Determine the [X, Y] coordinate at the center of the cell enclosing the given text.  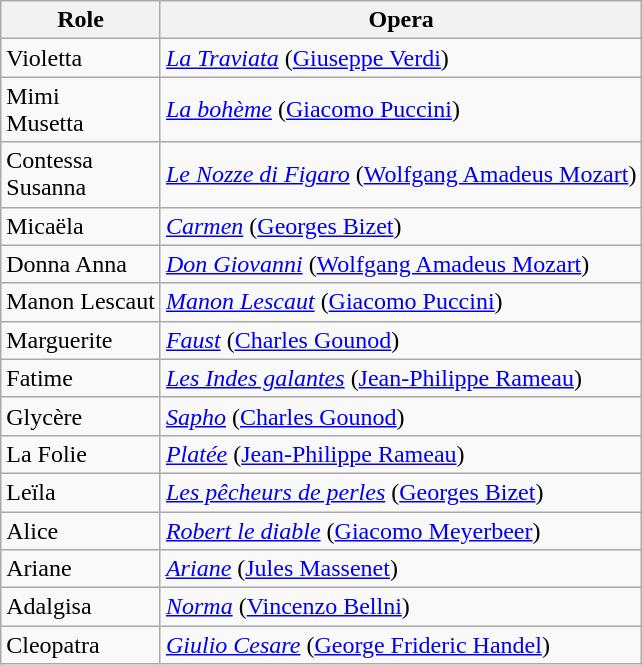
Ariane [81, 569]
Fatime [81, 378]
La bohème (Giacomo Puccini) [401, 110]
Marguerite [81, 340]
Donna Anna [81, 264]
Opera [401, 20]
La Folie [81, 454]
Les Indes galantes (Jean-Philippe Rameau) [401, 378]
Alice [81, 531]
Role [81, 20]
Micaëla [81, 226]
Giulio Cesare (George Frideric Handel) [401, 645]
MimiMusetta [81, 110]
Leïla [81, 492]
ContessaSusanna [81, 174]
Platée (Jean-Philippe Rameau) [401, 454]
Violetta [81, 58]
Glycère [81, 416]
Le Nozze di Figaro (Wolfgang Amadeus Mozart) [401, 174]
Adalgisa [81, 607]
Carmen (Georges Bizet) [401, 226]
Les pêcheurs de perles (Georges Bizet) [401, 492]
La Traviata (Giuseppe Verdi) [401, 58]
Manon Lescaut (Giacomo Puccini) [401, 302]
Norma (Vincenzo Bellni) [401, 607]
Robert le diable (Giacomo Meyerbeer) [401, 531]
Faust (Charles Gounod) [401, 340]
Ariane (Jules Massenet) [401, 569]
Manon Lescaut [81, 302]
Sapho (Charles Gounod) [401, 416]
Don Giovanni (Wolfgang Amadeus Mozart) [401, 264]
Cleopatra [81, 645]
